Find where the given text appears and provide that cell's center as (X, Y) coordinate. 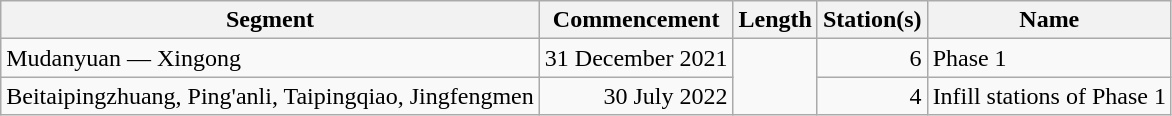
Name (1049, 20)
Segment (270, 20)
Infill stations of Phase 1 (1049, 96)
6 (872, 58)
Beitaipingzhuang, Ping'anli, Taipingqiao, Jingfengmen (270, 96)
Mudanyuan — Xingong (270, 58)
Station(s) (872, 20)
Phase 1 (1049, 58)
Length (775, 20)
Commencement (636, 20)
30 July 2022 (636, 96)
31 December 2021 (636, 58)
4 (872, 96)
